Return the [x, y] coordinate for the center point of the cell that contains the specified text.  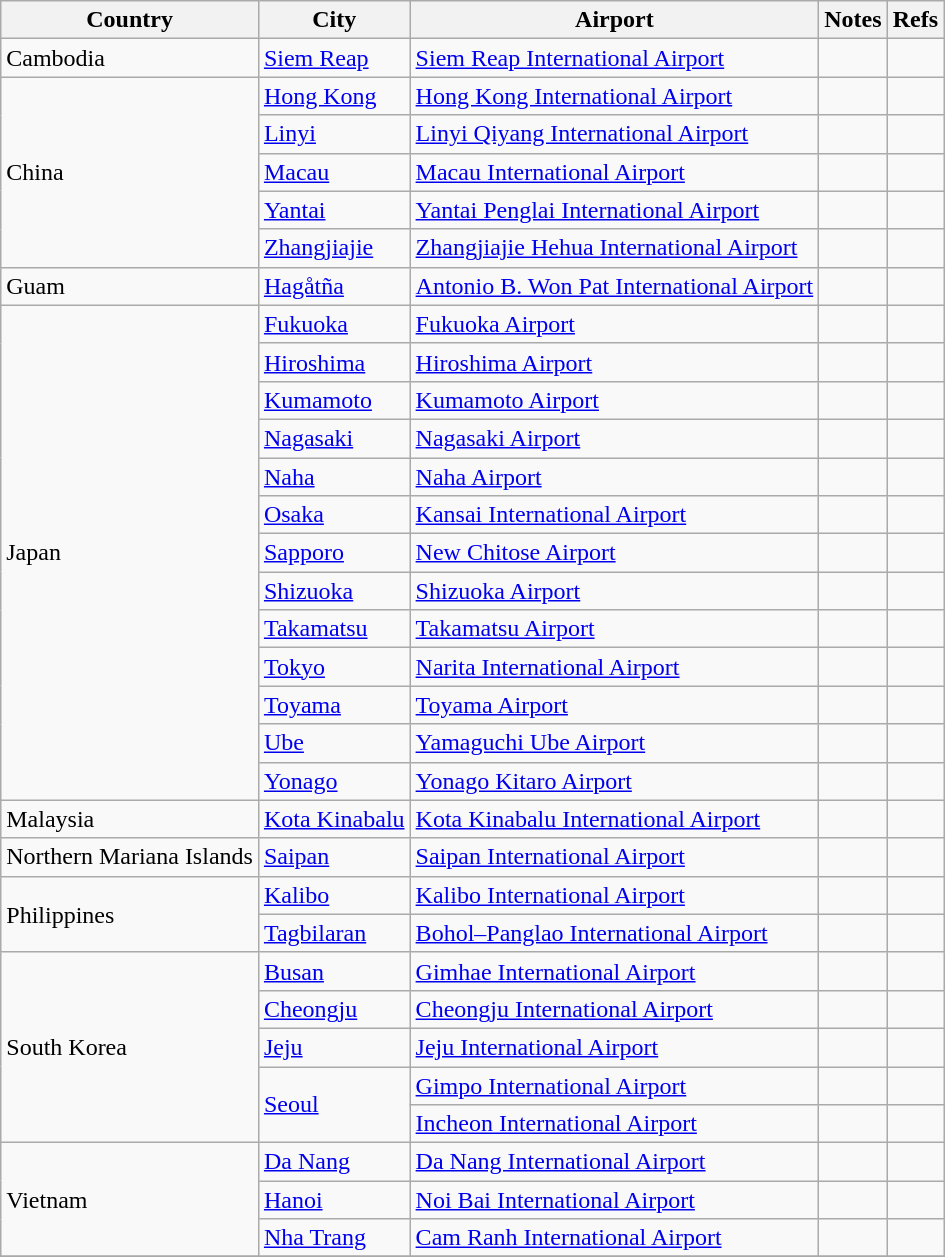
Hong Kong [334, 96]
Naha [334, 477]
Sapporo [334, 553]
Shizuoka [334, 591]
Da Nang International Airport [614, 1162]
Jeju [334, 1047]
Yantai Penglai International Airport [614, 210]
Linyi Qiyang International Airport [614, 134]
Saipan International Airport [614, 857]
Philippines [130, 914]
Gimpo International Airport [614, 1085]
Country [130, 20]
Hiroshima Airport [614, 362]
Airport [614, 20]
Kota Kinabalu [334, 819]
Siem Reap [334, 58]
Tokyo [334, 667]
Takamatsu Airport [614, 629]
Takamatsu [334, 629]
Kansai International Airport [614, 515]
Hanoi [334, 1200]
Hong Kong International Airport [614, 96]
Siem Reap International Airport [614, 58]
Da Nang [334, 1162]
New Chitose Airport [614, 553]
Zhangjiajie Hehua International Airport [614, 248]
Shizuoka Airport [614, 591]
Saipan [334, 857]
Zhangjiajie [334, 248]
Busan [334, 971]
China [130, 172]
Hiroshima [334, 362]
Narita International Airport [614, 667]
Linyi [334, 134]
Guam [130, 286]
Fukuoka Airport [614, 324]
Osaka [334, 515]
Toyama [334, 705]
Japan [130, 552]
Jeju International Airport [614, 1047]
Bohol–Panglao International Airport [614, 933]
Naha Airport [614, 477]
Yonago Kitaro Airport [614, 781]
Northern Mariana Islands [130, 857]
Kumamoto Airport [614, 400]
Cheongju International Airport [614, 1009]
Kota Kinabalu International Airport [614, 819]
Hagåtña [334, 286]
South Korea [130, 1047]
Gimhae International Airport [614, 971]
Malaysia [130, 819]
Nha Trang [334, 1238]
Macau [334, 172]
Yamaguchi Ube Airport [614, 743]
Kalibo [334, 895]
Cambodia [130, 58]
Noi Bai International Airport [614, 1200]
Macau International Airport [614, 172]
Kalibo International Airport [614, 895]
Ube [334, 743]
Toyama Airport [614, 705]
Nagasaki Airport [614, 438]
Cam Ranh International Airport [614, 1238]
Nagasaki [334, 438]
Cheongju [334, 1009]
Fukuoka [334, 324]
Yonago [334, 781]
Notes [853, 20]
Tagbilaran [334, 933]
Incheon International Airport [614, 1124]
Antonio B. Won Pat International Airport [614, 286]
Seoul [334, 1104]
City [334, 20]
Refs [915, 20]
Yantai [334, 210]
Vietnam [130, 1200]
Kumamoto [334, 400]
